Determine the [X, Y] coordinate at the center of the cell enclosing the given text.  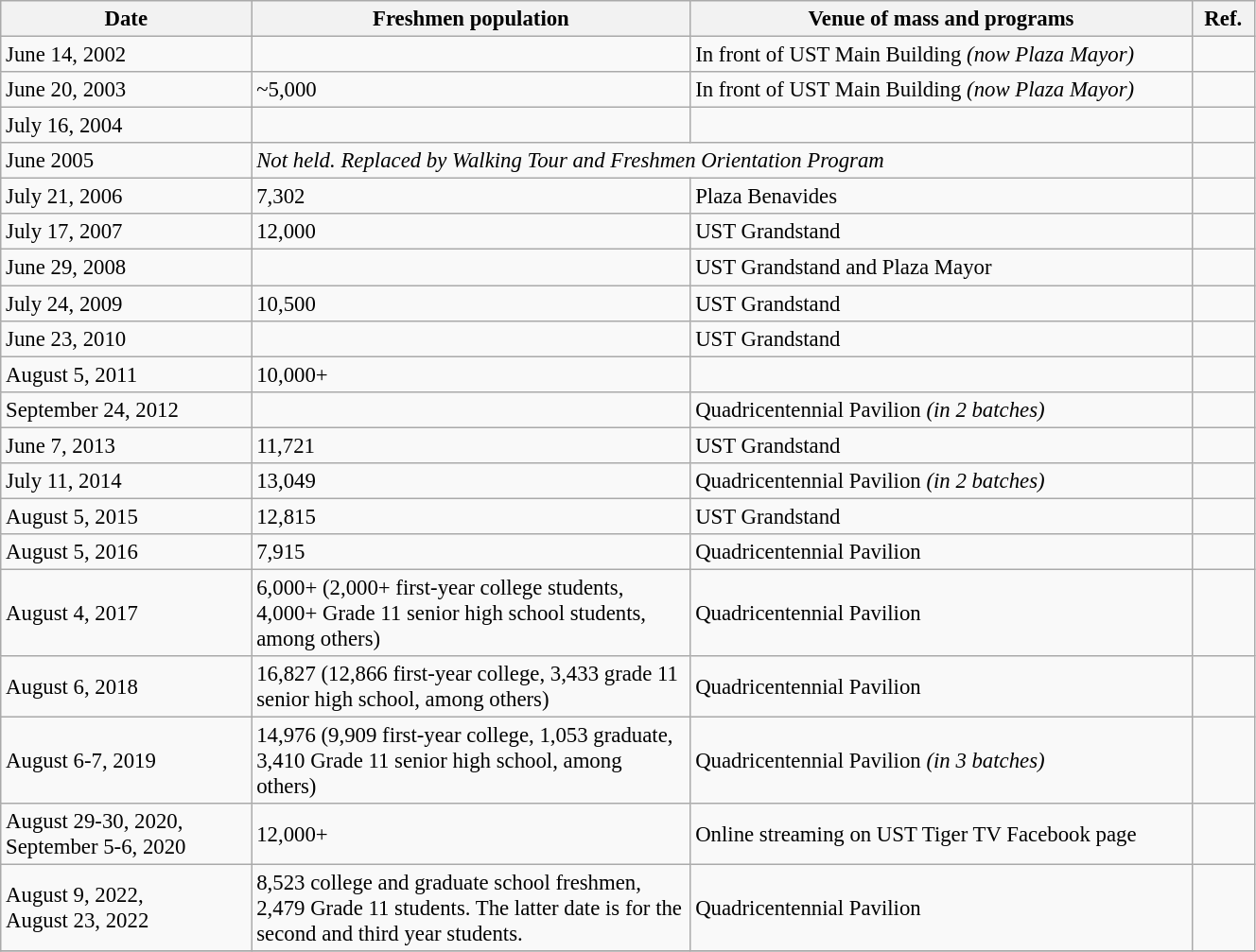
August 29-30, 2020, September 5-6, 2020 [127, 834]
Online streaming on UST Tiger TV Facebook page [941, 834]
7,915 [471, 552]
Venue of mass and programs [941, 19]
Date [127, 19]
11,721 [471, 445]
UST Grandstand and Plaza Mayor [941, 268]
12,815 [471, 516]
August 6, 2018 [127, 686]
June 14, 2002 [127, 55]
July 17, 2007 [127, 232]
12,000+ [471, 834]
June 2005 [127, 161]
August 6-7, 2019 [127, 761]
August 5, 2016 [127, 552]
August 4, 2017 [127, 613]
10,500 [471, 303]
12,000 [471, 232]
Quadricentennial Pavilion (in 3 batches) [941, 761]
July 21, 2006 [127, 197]
7,302 [471, 197]
June 23, 2010 [127, 338]
August 5, 2011 [127, 374]
July 24, 2009 [127, 303]
July 11, 2014 [127, 481]
June 20, 2003 [127, 90]
June 7, 2013 [127, 445]
6,000+ (2,000+ first-year college students, 4,000+ Grade 11 senior high school students, among others) [471, 613]
August 5, 2015 [127, 516]
Freshmen population [471, 19]
14,976 (9,909 first-year college, 1,053 graduate, 3,410 Grade 11 senior high school, among others) [471, 761]
~5,000 [471, 90]
September 24, 2012 [127, 409]
8,523 college and graduate school freshmen, 2,479 Grade 11 students. The latter date is for the second and third year students. [471, 909]
August 9, 2022, August 23, 2022 [127, 909]
June 29, 2008 [127, 268]
16,827 (12,866 first-year college, 3,433 grade 11 senior high school, among others) [471, 686]
10,000+ [471, 374]
13,049 [471, 481]
Not held. Replaced by Walking Tour and Freshmen Orientation Program [722, 161]
Plaza Benavides [941, 197]
Ref. [1223, 19]
July 16, 2004 [127, 126]
